From the cell containing the given text, extract its center point as (X, Y) coordinate. 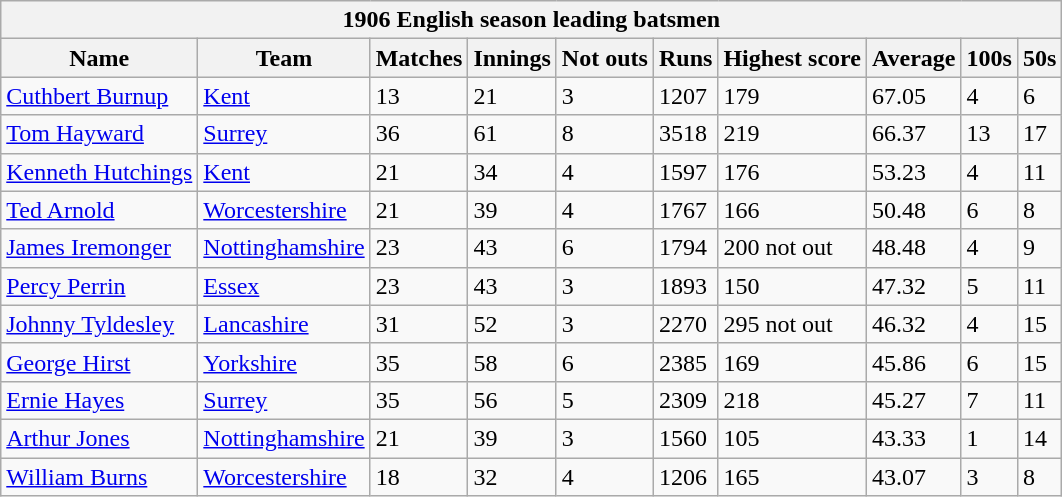
18 (419, 477)
Percy Perrin (100, 286)
1206 (685, 477)
36 (419, 134)
3518 (685, 134)
61 (512, 134)
176 (792, 172)
1597 (685, 172)
1893 (685, 286)
Matches (419, 58)
47.32 (914, 286)
Name (100, 58)
17 (1039, 134)
45.27 (914, 400)
219 (792, 134)
50s (1039, 58)
Kenneth Hutchings (100, 172)
7 (989, 400)
32 (512, 477)
179 (792, 96)
George Hirst (100, 362)
52 (512, 324)
31 (419, 324)
218 (792, 400)
45.86 (914, 362)
James Iremonger (100, 248)
William Burns (100, 477)
200 not out (792, 248)
Essex (284, 286)
Innings (512, 58)
100s (989, 58)
Ernie Hayes (100, 400)
67.05 (914, 96)
66.37 (914, 134)
Cuthbert Burnup (100, 96)
Tom Hayward (100, 134)
Highest score (792, 58)
58 (512, 362)
9 (1039, 248)
1560 (685, 438)
Not outs (604, 58)
1 (989, 438)
165 (792, 477)
Arthur Jones (100, 438)
Johnny Tyldesley (100, 324)
2270 (685, 324)
166 (792, 210)
53.23 (914, 172)
43.33 (914, 438)
Lancashire (284, 324)
50.48 (914, 210)
1794 (685, 248)
Yorkshire (284, 362)
2385 (685, 362)
43.07 (914, 477)
Ted Arnold (100, 210)
14 (1039, 438)
1767 (685, 210)
2309 (685, 400)
105 (792, 438)
Average (914, 58)
Runs (685, 58)
169 (792, 362)
56 (512, 400)
295 not out (792, 324)
1906 English season leading batsmen (532, 20)
34 (512, 172)
150 (792, 286)
48.48 (914, 248)
Team (284, 58)
1207 (685, 96)
46.32 (914, 324)
